From the cell containing the given text, extract its center point as (X, Y) coordinate. 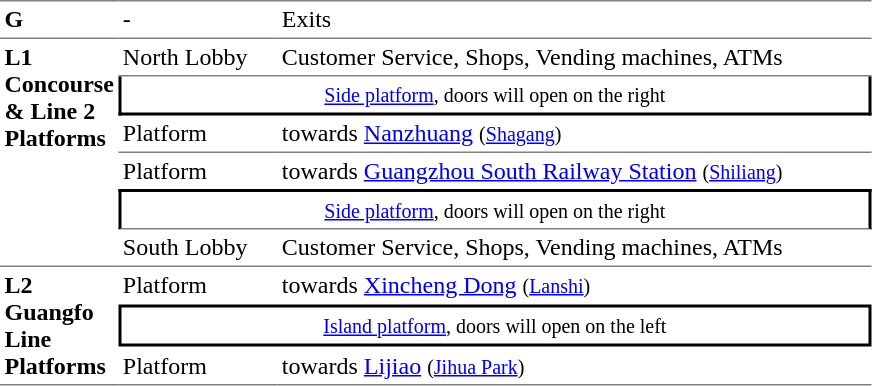
L2Guangfo Line Platforms (59, 326)
towards Guangzhou South Railway Station (Shiliang) (574, 171)
towards Lijiao (Jihua Park) (574, 366)
Exits (574, 19)
North Lobby (198, 58)
towards Xincheng Dong (Lanshi) (574, 286)
Island platform, doors will open on the left (494, 326)
L1Concourse & Line 2 Platforms (59, 153)
South Lobby (198, 249)
towards Nanzhuang (Shagang) (574, 135)
- (198, 19)
G (59, 19)
